Locate the cell with the specified text and output its [X, Y] center coordinate. 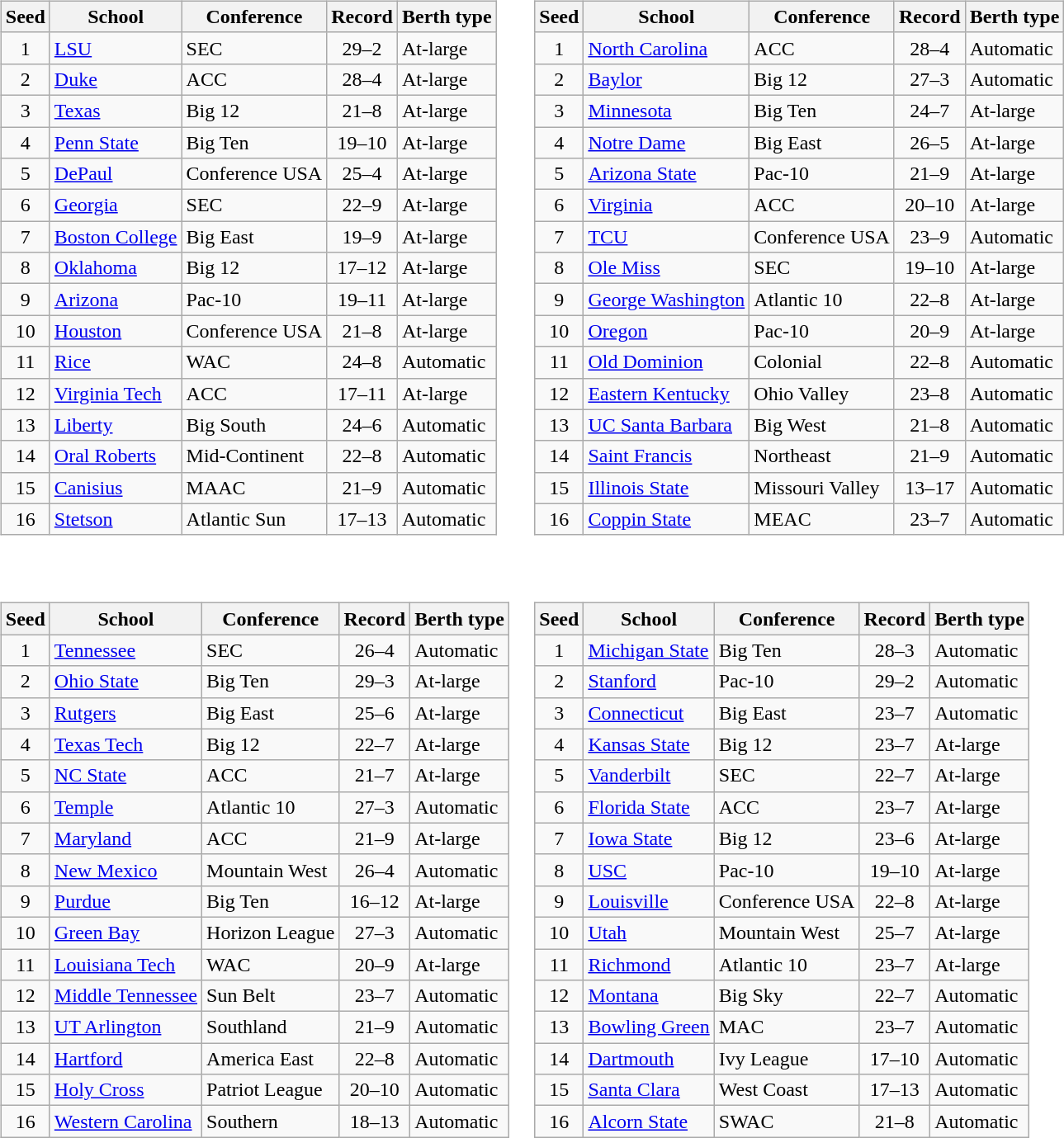
Louisiana Tech [125, 965]
18–13 [375, 1121]
Rutgers [125, 713]
21–7 [375, 776]
Missouri Valley [822, 488]
Arizona State [667, 174]
Notre Dame [667, 143]
26–5 [929, 143]
UT Arlington [125, 1027]
16–12 [375, 901]
Oklahoma [116, 268]
New Mexico [125, 870]
Louisville [649, 901]
Texas Tech [125, 744]
19–11 [362, 300]
Canisius [116, 488]
Utah [649, 933]
America East [271, 1059]
Alcorn State [649, 1121]
North Carolina [667, 48]
Texas [116, 111]
Connecticut [649, 713]
23–8 [929, 394]
19–9 [362, 237]
23–6 [895, 838]
25–7 [895, 933]
17–12 [362, 268]
Atlantic Sun [254, 519]
Vanderbilt [649, 776]
Colonial [822, 362]
23–9 [929, 237]
West Coast [787, 1090]
Minnesota [667, 111]
Coppin State [667, 519]
TCU [667, 237]
Sun Belt [271, 996]
USC [649, 870]
Patriot League [271, 1090]
Iowa State [649, 838]
Ohio Valley [822, 394]
LSU [116, 48]
MEAC [822, 519]
UC Santa Barbara [667, 425]
Northeast [822, 456]
Western Carolina [125, 1121]
MAC [787, 1027]
Hartford [125, 1059]
Baylor [667, 79]
Southern [271, 1121]
Santa Clara [649, 1090]
13–17 [929, 488]
Montana [649, 996]
22–9 [362, 205]
Illinois State [667, 488]
24–6 [362, 425]
28–3 [895, 650]
Ole Miss [667, 268]
Big Sky [787, 996]
Georgia [116, 205]
Dartmouth [649, 1059]
Purdue [125, 901]
Oral Roberts [116, 456]
Maryland [125, 838]
Boston College [116, 237]
Liberty [116, 425]
Holy Cross [125, 1090]
Duke [116, 79]
MAAC [254, 488]
Eastern Kentucky [667, 394]
24–8 [362, 362]
Mid-Continent [254, 456]
Penn State [116, 143]
Rice [116, 362]
Stanford [649, 682]
Green Bay [125, 933]
Florida State [649, 807]
Virginia [667, 205]
25–6 [375, 713]
George Washington [667, 300]
Ohio State [125, 682]
Tennessee [125, 650]
17–11 [362, 394]
17–10 [895, 1059]
Kansas State [649, 744]
Richmond [649, 965]
Big South [254, 425]
24–7 [929, 111]
25–4 [362, 174]
Oregon [667, 331]
Big West [822, 425]
Ivy League [787, 1059]
Saint Francis [667, 456]
Bowling Green [649, 1027]
Middle Tennessee [125, 996]
Old Dominion [667, 362]
Houston [116, 331]
DePaul [116, 174]
Michigan State [649, 650]
29–3 [375, 682]
Southland [271, 1027]
NC State [125, 776]
Horizon League [271, 933]
Stetson [116, 519]
Virginia Tech [116, 394]
Arizona [116, 300]
Temple [125, 807]
SWAC [787, 1121]
